Return the (X, Y) coordinate for the center point of the cell that contains the specified text.  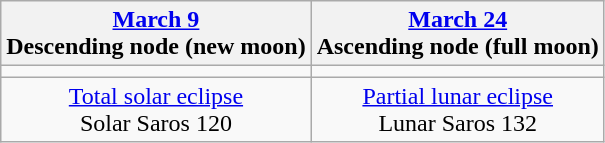
March 9Descending node (new moon) (156, 34)
Total solar eclipseSolar Saros 120 (156, 110)
Partial lunar eclipseLunar Saros 132 (458, 110)
March 24Ascending node (full moon) (458, 34)
